Scan for the cell matching the given text and deliver its [x, y] coordinate at center. 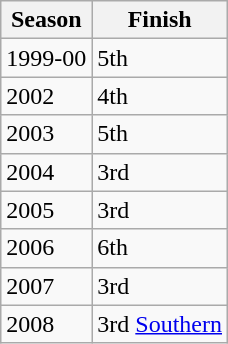
Season [46, 20]
2004 [46, 172]
2006 [46, 248]
1999-00 [46, 58]
2008 [46, 324]
2002 [46, 96]
4th [160, 96]
6th [160, 248]
2007 [46, 286]
3rd Southern [160, 324]
2005 [46, 210]
2003 [46, 134]
Finish [160, 20]
